Return (x, y) of the center of cell containing provided text 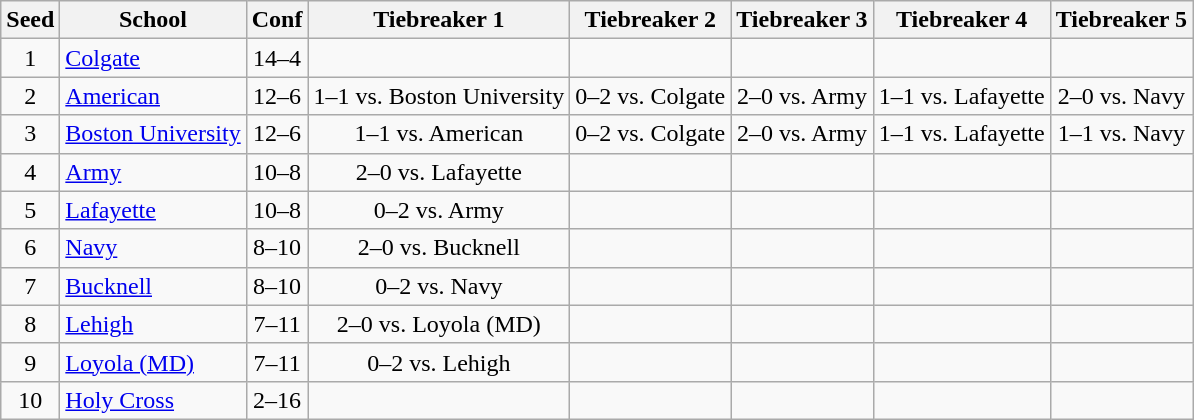
4 (30, 172)
2 (30, 96)
1–1 vs. Boston University (439, 96)
Holy Cross (153, 400)
School (153, 20)
5 (30, 210)
9 (30, 362)
1 (30, 58)
7 (30, 286)
1–1 vs. Navy (1121, 134)
2–0 vs. Navy (1121, 96)
Conf (277, 20)
Tiebreaker 1 (439, 20)
3 (30, 134)
Seed (30, 20)
Tiebreaker 3 (802, 20)
Tiebreaker 2 (650, 20)
Lehigh (153, 324)
Army (153, 172)
14–4 (277, 58)
Bucknell (153, 286)
2–0 vs. Loyola (MD) (439, 324)
6 (30, 248)
2–0 vs. Bucknell (439, 248)
1–1 vs. American (439, 134)
Tiebreaker 4 (962, 20)
Colgate (153, 58)
Lafayette (153, 210)
Navy (153, 248)
0–2 vs. Navy (439, 286)
Loyola (MD) (153, 362)
10 (30, 400)
Tiebreaker 5 (1121, 20)
American (153, 96)
2–16 (277, 400)
8 (30, 324)
0–2 vs. Army (439, 210)
2–0 vs. Lafayette (439, 172)
Boston University (153, 134)
0–2 vs. Lehigh (439, 362)
